Search for the cell housing the specified text and yield its [X, Y] center coordinate. 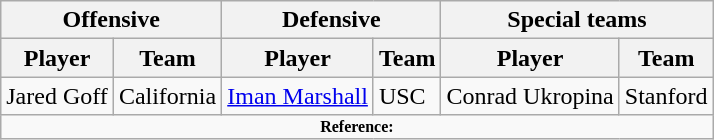
Special teams [577, 20]
Reference: [357, 127]
Stanford [666, 96]
USC [407, 96]
Offensive [112, 20]
California [167, 96]
Jared Goff [58, 96]
Conrad Ukropina [530, 96]
Defensive [332, 20]
Iman Marshall [298, 96]
